Determine the [X, Y] coordinate at the center of the cell enclosing the given text.  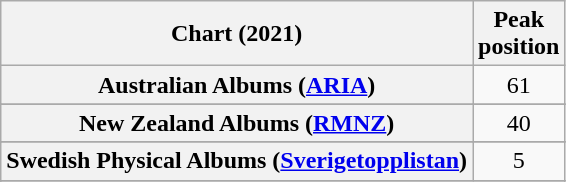
Chart (2021) [237, 34]
Peakposition [519, 34]
Australian Albums (ARIA) [237, 85]
61 [519, 85]
Swedish Physical Albums (Sverigetopplistan) [237, 161]
New Zealand Albums (RMNZ) [237, 123]
5 [519, 161]
40 [519, 123]
